Provide the [x, y] coordinate of the cell's center where the given text is located.  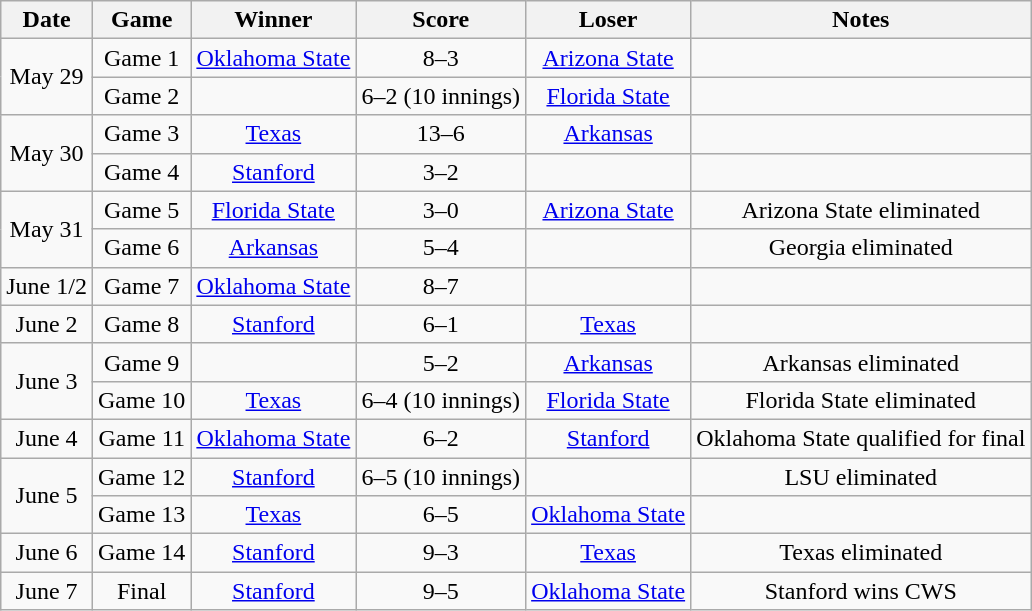
Final [141, 591]
May 29 [47, 77]
June 1/2 [47, 286]
6–2 (10 innings) [441, 96]
8–3 [441, 58]
13–6 [441, 134]
June 3 [47, 381]
6–5 [441, 515]
Winner [274, 20]
Florida State eliminated [861, 400]
5–2 [441, 362]
Game 2 [141, 96]
3–0 [441, 210]
Game 1 [141, 58]
8–7 [441, 286]
Arizona State eliminated [861, 210]
9–5 [441, 591]
Game 4 [141, 172]
May 31 [47, 229]
Game [141, 20]
Game 7 [141, 286]
Game 9 [141, 362]
Texas eliminated [861, 553]
June 2 [47, 324]
3–2 [441, 172]
Game 8 [141, 324]
June 4 [47, 438]
Notes [861, 20]
Game 6 [141, 248]
Game 12 [141, 477]
May 30 [47, 153]
5–4 [441, 248]
6–2 [441, 438]
Arkansas eliminated [861, 362]
6–4 (10 innings) [441, 400]
June 7 [47, 591]
9–3 [441, 553]
Game 10 [141, 400]
Game 11 [141, 438]
Date [47, 20]
6–5 (10 innings) [441, 477]
LSU eliminated [861, 477]
Stanford wins CWS [861, 591]
June 5 [47, 496]
Loser [608, 20]
6–1 [441, 324]
Game 3 [141, 134]
Game 5 [141, 210]
Score [441, 20]
Georgia eliminated [861, 248]
Oklahoma State qualified for final [861, 438]
Game 14 [141, 553]
June 6 [47, 553]
Game 13 [141, 515]
